For the text-containing cell, return its midpoint in (x, y) coordinate format. 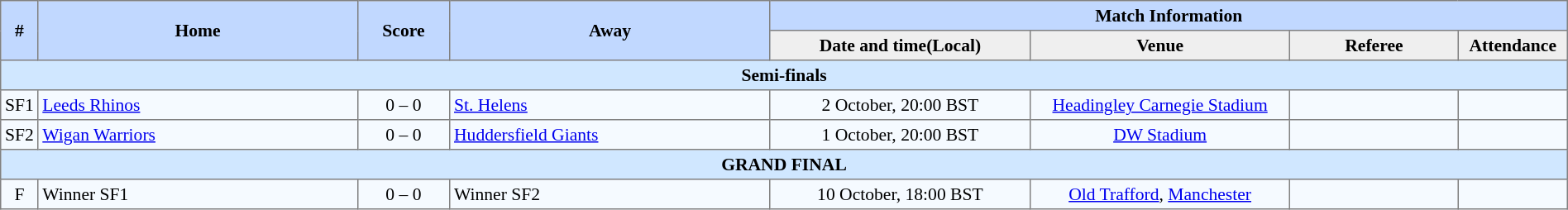
St. Helens (610, 105)
GRAND FINAL (784, 165)
Winner SF1 (198, 194)
Score (404, 31)
Huddersfield Giants (610, 135)
Away (610, 31)
Venue (1160, 45)
1 October, 20:00 BST (900, 135)
Headingley Carnegie Stadium (1160, 105)
2 October, 20:00 BST (900, 105)
Match Information (1169, 16)
# (20, 31)
DW Stadium (1160, 135)
Attendance (1513, 45)
Date and time(Local) (900, 45)
Home (198, 31)
Old Trafford, Manchester (1160, 194)
SF1 (20, 105)
F (20, 194)
SF2 (20, 135)
Semi-finals (784, 75)
10 October, 18:00 BST (900, 194)
Referee (1374, 45)
Leeds Rhinos (198, 105)
Wigan Warriors (198, 135)
Winner SF2 (610, 194)
